Extract the [X, Y] coordinate from the center of the cell holding the provided text.  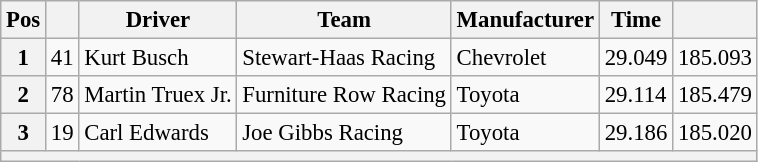
Pos [24, 20]
Kurt Busch [158, 58]
1 [24, 58]
185.479 [716, 95]
Martin Truex Jr. [158, 95]
41 [62, 58]
3 [24, 133]
185.020 [716, 133]
Furniture Row Racing [344, 95]
Joe Gibbs Racing [344, 133]
Driver [158, 20]
Manufacturer [525, 20]
29.186 [636, 133]
Chevrolet [525, 58]
29.049 [636, 58]
78 [62, 95]
Carl Edwards [158, 133]
29.114 [636, 95]
Time [636, 20]
185.093 [716, 58]
Team [344, 20]
19 [62, 133]
2 [24, 95]
Stewart-Haas Racing [344, 58]
